Detect which cell encompasses the target text, then output its (X, Y) center coordinate. 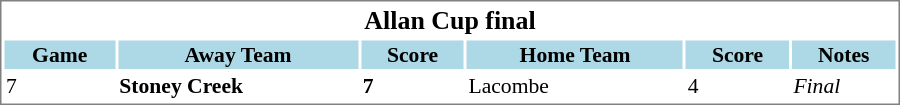
Away Team (238, 54)
Stoney Creek (238, 86)
4 (738, 86)
Lacombe (575, 86)
Allan Cup final (450, 20)
Home Team (575, 54)
Final (844, 86)
Notes (844, 54)
Game (59, 54)
